Scan for the cell matching the given text and deliver its [x, y] coordinate at center. 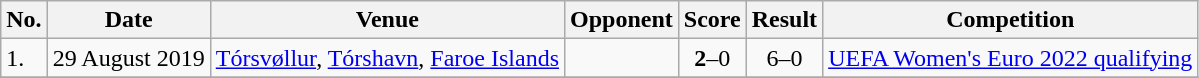
UEFA Women's Euro 2022 qualifying [1010, 58]
No. [24, 20]
Tórsvøllur, Tórshavn, Faroe Islands [387, 58]
Date [128, 20]
29 August 2019 [128, 58]
Result [784, 20]
Opponent [622, 20]
2–0 [712, 58]
6–0 [784, 58]
Score [712, 20]
1. [24, 58]
Competition [1010, 20]
Venue [387, 20]
